Scan for the cell matching the given text and deliver its [x, y] coordinate at center. 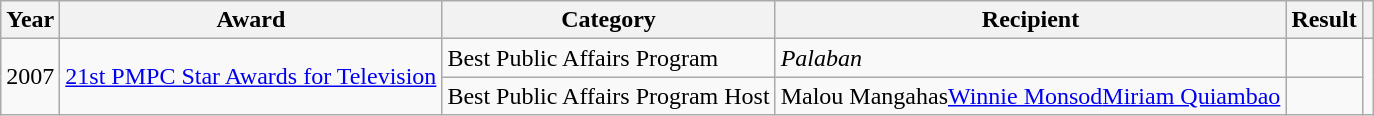
2007 [30, 77]
Year [30, 20]
Palaban [1030, 58]
Result [1324, 20]
Malou MangahasWinnie MonsodMiriam Quiambao [1030, 96]
21st PMPC Star Awards for Television [251, 77]
Category [608, 20]
Best Public Affairs Program [608, 58]
Recipient [1030, 20]
Award [251, 20]
Best Public Affairs Program Host [608, 96]
